Locate the cell with the specified text and output its (X, Y) center coordinate. 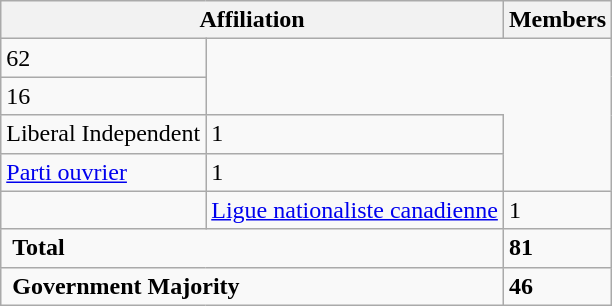
Total (252, 248)
Liberal Independent (104, 134)
Government Majority (252, 286)
81 (557, 248)
46 (557, 286)
Parti ouvrier (104, 172)
Affiliation (252, 20)
62 (104, 58)
Members (557, 20)
16 (104, 96)
Ligue nationaliste canadienne (355, 210)
